Search for the cell housing the specified text and yield its (x, y) center coordinate. 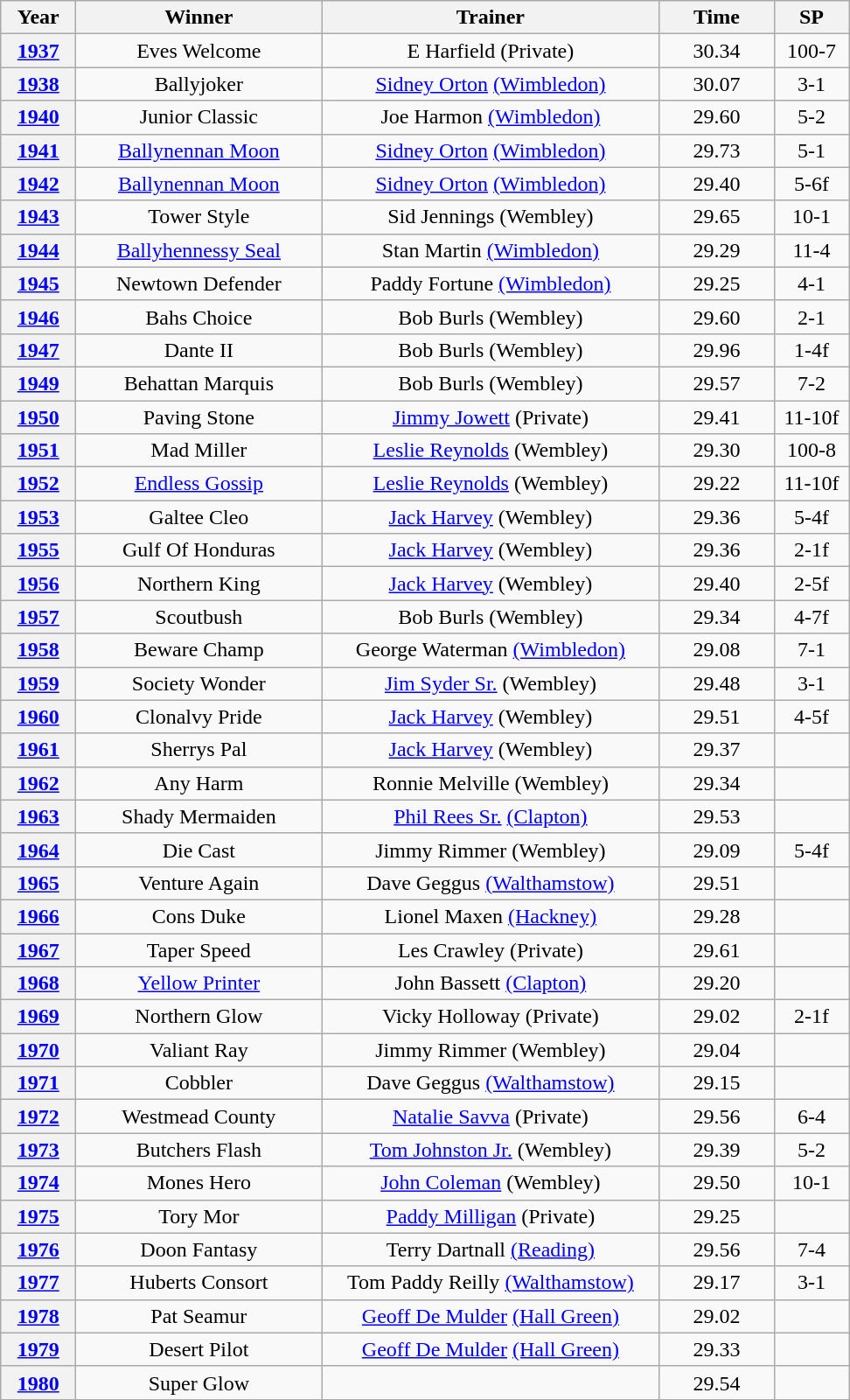
100-7 (812, 51)
Westmead County (199, 1116)
1947 (38, 350)
Newtown Defender (199, 283)
29.39 (717, 1150)
Taper Speed (199, 949)
Natalie Savva (Private) (491, 1116)
29.04 (717, 1050)
1967 (38, 949)
29.33 (717, 1349)
Tory Mor (199, 1216)
Galtee Cleo (199, 517)
SP (812, 17)
6-4 (812, 1116)
1946 (38, 317)
Stan Martin (Wimbledon) (491, 250)
1962 (38, 783)
1944 (38, 250)
Endless Gossip (199, 484)
29.08 (717, 650)
Les Crawley (Private) (491, 949)
1943 (38, 217)
Phil Rees Sr. (Clapton) (491, 816)
Mad Miller (199, 451)
Pat Seamur (199, 1316)
Cons Duke (199, 916)
1980 (38, 1382)
29.17 (717, 1283)
Clonalvy Pride (199, 717)
Junior Classic (199, 117)
1959 (38, 683)
29.41 (717, 417)
Tom Paddy Reilly (Walthamstow) (491, 1283)
29.50 (717, 1183)
Year (38, 17)
Beware Champ (199, 650)
1941 (38, 150)
11-4 (812, 250)
1969 (38, 1017)
Eves Welcome (199, 51)
Joe Harmon (Wimbledon) (491, 117)
29.37 (717, 750)
Paddy Fortune (Wimbledon) (491, 283)
Super Glow (199, 1382)
Time (717, 17)
Desert Pilot (199, 1349)
29.09 (717, 850)
4-1 (812, 283)
2-1 (812, 317)
Vicky Holloway (Private) (491, 1017)
1971 (38, 1083)
George Waterman (Wimbledon) (491, 650)
29.65 (717, 217)
Mones Hero (199, 1183)
Northern Glow (199, 1017)
5-1 (812, 150)
Ballyhennessy Seal (199, 250)
29.20 (717, 983)
John Bassett (Clapton) (491, 983)
1972 (38, 1116)
Huberts Consort (199, 1283)
1979 (38, 1349)
7-4 (812, 1249)
2-5f (812, 584)
1973 (38, 1150)
29.30 (717, 451)
1958 (38, 650)
Northern King (199, 584)
1955 (38, 550)
4-7f (812, 617)
7-2 (812, 383)
4-5f (812, 717)
1953 (38, 517)
Sid Jennings (Wembley) (491, 217)
30.34 (717, 51)
1951 (38, 451)
30.07 (717, 84)
Jim Syder Sr. (Wembley) (491, 683)
1975 (38, 1216)
1942 (38, 184)
Lionel Maxen (Hackney) (491, 916)
1937 (38, 51)
29.96 (717, 350)
29.29 (717, 250)
E Harfield (Private) (491, 51)
Behattan Marquis (199, 383)
Tower Style (199, 217)
29.53 (717, 816)
Paving Stone (199, 417)
Tom Johnston Jr. (Wembley) (491, 1150)
29.61 (717, 949)
Winner (199, 17)
Dante II (199, 350)
Yellow Printer (199, 983)
Venture Again (199, 883)
Jimmy Jowett (Private) (491, 417)
John Coleman (Wembley) (491, 1183)
Scoutbush (199, 617)
1950 (38, 417)
1978 (38, 1316)
Die Cast (199, 850)
1977 (38, 1283)
Cobbler (199, 1083)
1968 (38, 983)
1960 (38, 717)
1976 (38, 1249)
100-8 (812, 451)
1952 (38, 484)
29.54 (717, 1382)
Trainer (491, 17)
29.48 (717, 683)
1956 (38, 584)
Society Wonder (199, 683)
1963 (38, 816)
1949 (38, 383)
Sherrys Pal (199, 750)
7-1 (812, 650)
Terry Dartnall (Reading) (491, 1249)
1938 (38, 84)
Butchers Flash (199, 1150)
1-4f (812, 350)
29.15 (717, 1083)
Shady Mermaiden (199, 816)
1945 (38, 283)
1974 (38, 1183)
Ballyjoker (199, 84)
Gulf Of Honduras (199, 550)
Bahs Choice (199, 317)
5-6f (812, 184)
1961 (38, 750)
Any Harm (199, 783)
1965 (38, 883)
Valiant Ray (199, 1050)
1964 (38, 850)
29.22 (717, 484)
29.57 (717, 383)
1966 (38, 916)
29.73 (717, 150)
1970 (38, 1050)
Ronnie Melville (Wembley) (491, 783)
1940 (38, 117)
1957 (38, 617)
Doon Fantasy (199, 1249)
29.28 (717, 916)
Paddy Milligan (Private) (491, 1216)
